Detect which cell encompasses the target text, then output its [x, y] center coordinate. 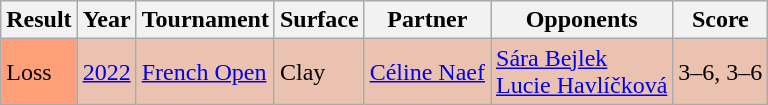
Surface [319, 20]
Opponents [581, 20]
Sára Bejlek Lucie Havlíčková [581, 72]
3–6, 3–6 [720, 72]
Tournament [205, 20]
French Open [205, 72]
Loss [39, 72]
Partner [427, 20]
2022 [106, 72]
Result [39, 20]
Céline Naef [427, 72]
Score [720, 20]
Clay [319, 72]
Year [106, 20]
